Locate the cell with the specified text and output its (x, y) center coordinate. 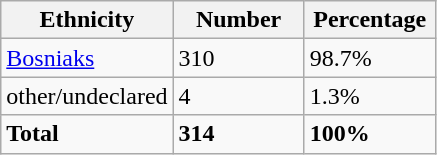
1.3% (370, 96)
Bosniaks (87, 58)
98.7% (370, 58)
4 (238, 96)
Number (238, 20)
314 (238, 134)
100% (370, 134)
Percentage (370, 20)
310 (238, 58)
other/undeclared (87, 96)
Total (87, 134)
Ethnicity (87, 20)
